Provide the [x, y] coordinate of the cell's center where the given text is located.  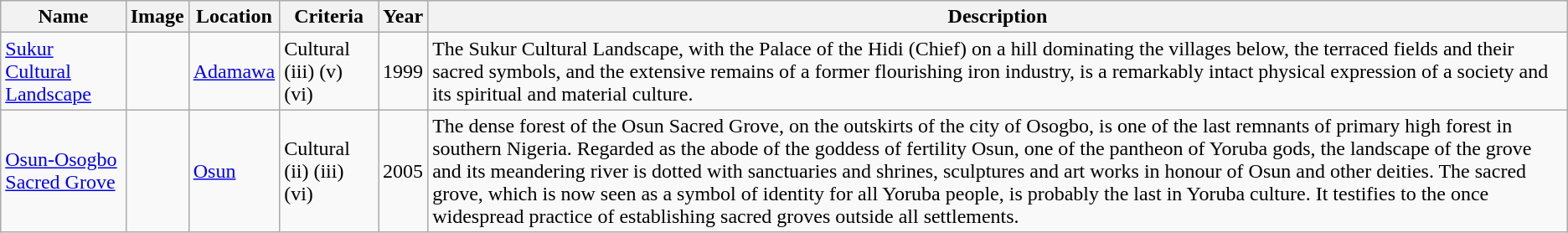
Cultural (ii) (iii) (vi) [329, 171]
Location [234, 17]
Image [157, 17]
Criteria [329, 17]
Osun [234, 171]
Adamawa [234, 71]
Osun-Osogbo Sacred Grove [64, 171]
Description [998, 17]
Year [404, 17]
Name [64, 17]
1999 [404, 71]
Cultural (iii) (v) (vi) [329, 71]
Sukur Cultural Landscape [64, 71]
2005 [404, 171]
